Detect which cell encompasses the target text, then output its (X, Y) center coordinate. 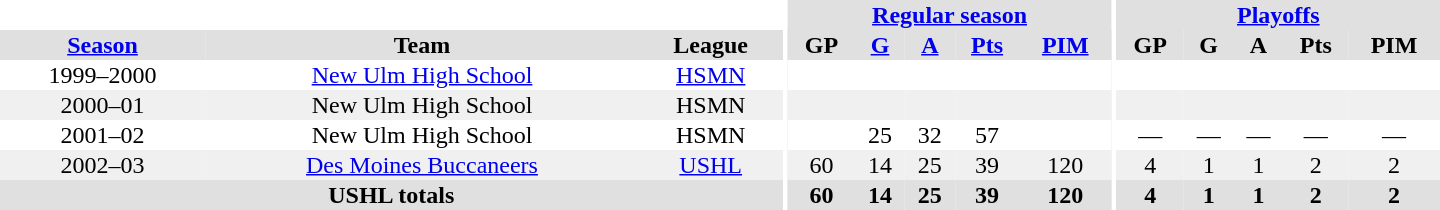
1999–2000 (102, 75)
USHL (710, 165)
2001–02 (102, 135)
Team (422, 45)
Regular season (950, 15)
Des Moines Buccaneers (422, 165)
Playoffs (1278, 15)
USHL totals (391, 195)
2000–01 (102, 105)
32 (930, 135)
57 (988, 135)
League (710, 45)
2002–03 (102, 165)
Season (102, 45)
